Pinpoint the cell where the given text exists, returning its (x, y) midpoint coordinate. 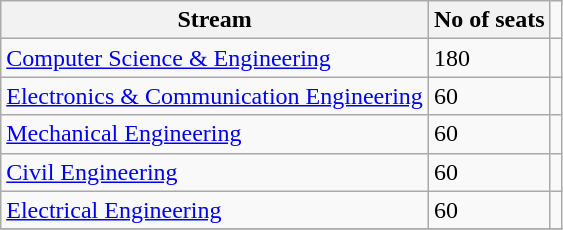
180 (489, 58)
Computer Science & Engineering (215, 58)
Mechanical Engineering (215, 134)
Civil Engineering (215, 172)
No of seats (489, 20)
Electrical Engineering (215, 210)
Electronics & Communication Engineering (215, 96)
Stream (215, 20)
